For the text-containing cell, return its midpoint in (X, Y) coordinate format. 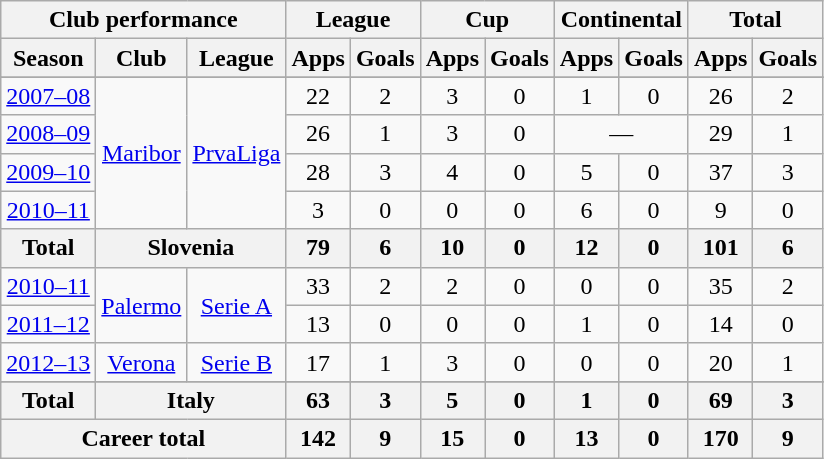
Career total (144, 438)
12 (586, 248)
Slovenia (191, 248)
28 (318, 172)
4 (452, 172)
Continental (621, 20)
63 (318, 400)
Palermo (142, 305)
37 (720, 172)
17 (318, 362)
Verona (142, 362)
2008–09 (48, 134)
142 (318, 438)
2011–12 (48, 324)
20 (720, 362)
14 (720, 324)
Club (142, 58)
Club performance (144, 20)
2012–13 (48, 362)
33 (318, 286)
22 (318, 96)
PrvaLiga (236, 153)
10 (452, 248)
101 (720, 248)
— (621, 134)
79 (318, 248)
Serie A (236, 305)
2007–08 (48, 96)
Italy (191, 400)
170 (720, 438)
2009–10 (48, 172)
Season (48, 58)
Cup (487, 20)
15 (452, 438)
Maribor (142, 153)
35 (720, 286)
Serie B (236, 362)
29 (720, 134)
69 (720, 400)
